Output the [X, Y] coordinate of the center of the cell containing the given text.  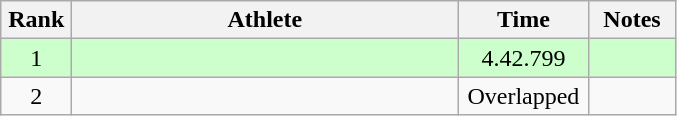
Rank [36, 20]
1 [36, 58]
2 [36, 96]
Overlapped [524, 96]
4.42.799 [524, 58]
Notes [632, 20]
Athlete [265, 20]
Time [524, 20]
